Output the (X, Y) coordinate of the center of the cell containing the given text.  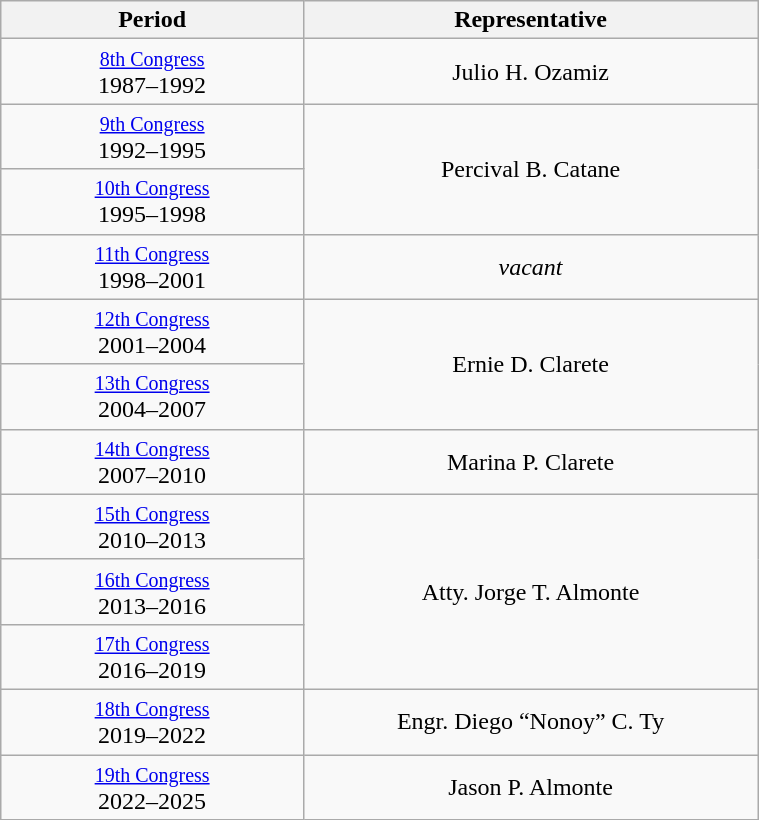
Atty. Jorge T. Almonte (530, 592)
11th Congress1998–2001 (152, 266)
Julio H. Ozamiz (530, 72)
13th Congress2004–2007 (152, 396)
9th Congress1992–1995 (152, 136)
8th Congress1987–1992 (152, 72)
Marina P. Clarete (530, 462)
Percival B. Catane (530, 169)
Engr. Diego “Nonoy” C. Ty (530, 722)
19th Congress2022–2025 (152, 786)
10th Congress1995–1998 (152, 202)
16th Congress2013–2016 (152, 592)
Representative (530, 20)
14th Congress2007–2010 (152, 462)
17th Congress2016–2019 (152, 656)
15th Congress2010–2013 (152, 526)
Jason P. Almonte (530, 786)
18th Congress2019–2022 (152, 722)
Ernie D. Clarete (530, 364)
vacant (530, 266)
Period (152, 20)
12th Congress2001–2004 (152, 332)
